Provide the (X, Y) coordinate of the cell's center where the given text is located.  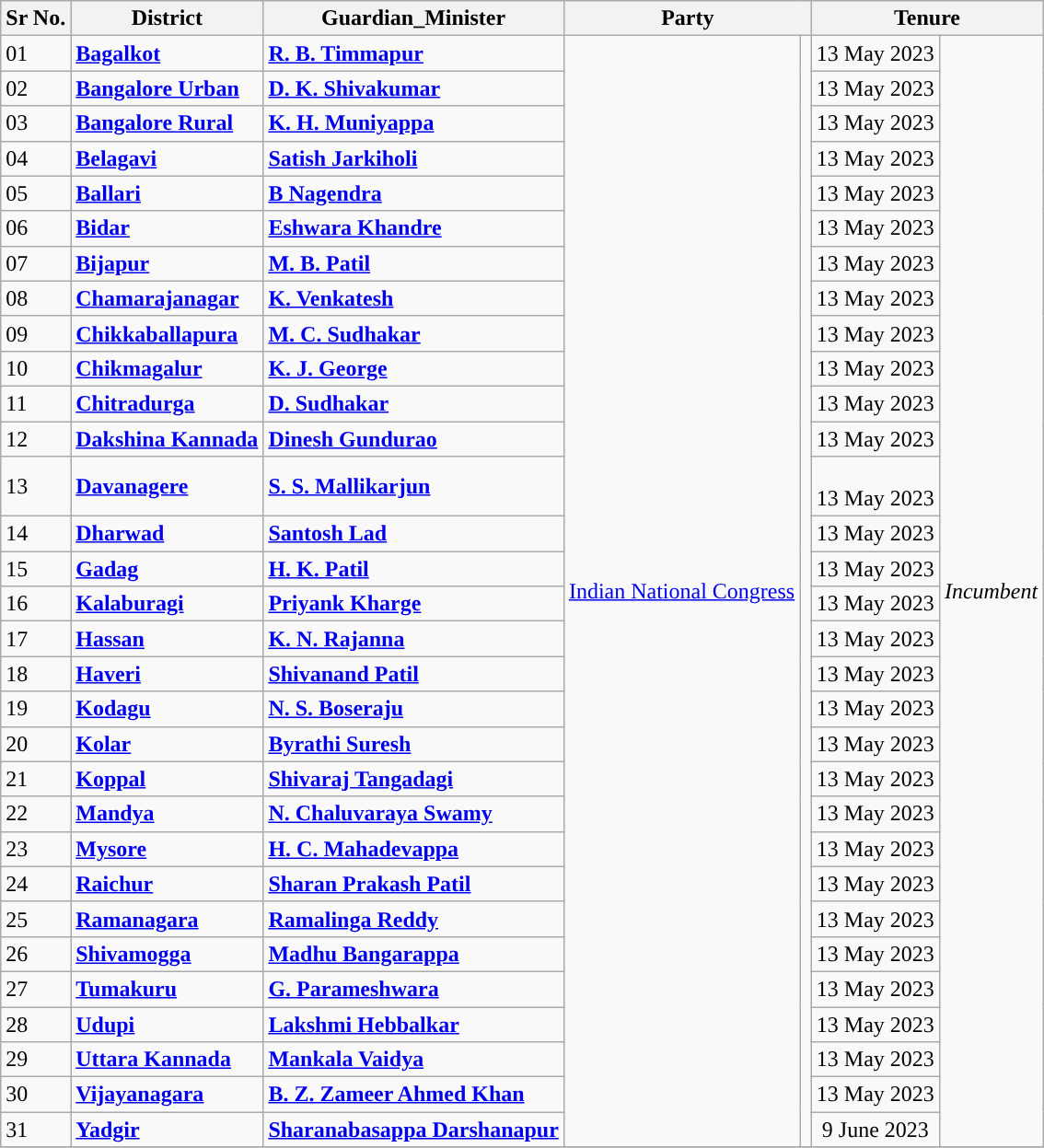
Sr No. (36, 18)
Yadgir (168, 1130)
05 (36, 193)
13 (36, 486)
Belagavi (168, 158)
29 (36, 1060)
Eshwara Khandre (414, 228)
Kalaburagi (168, 604)
Sharan Prakash Patil (414, 884)
Chikmagalur (168, 368)
Indian National Congress (681, 591)
Mandya (168, 814)
B. Z. Zameer Ahmed Khan (414, 1095)
Vijayanagara (168, 1095)
K. H. Muniyappa (414, 123)
Bidar (168, 228)
K. N. Rajanna (414, 639)
Madhu Bangarappa (414, 954)
Udupi (168, 1025)
28 (36, 1025)
H. C. Mahadevappa (414, 849)
Byrathi Suresh (414, 744)
04 (36, 158)
Ramalinga Reddy (414, 919)
02 (36, 88)
Raichur (168, 884)
10 (36, 368)
Party (687, 18)
B Nagendra (414, 193)
Hassan (168, 639)
12 (36, 439)
30 (36, 1095)
D. Sudhakar (414, 403)
21 (36, 779)
24 (36, 884)
Santosh Lad (414, 534)
Bagalkot (168, 53)
20 (36, 744)
03 (36, 123)
Tenure (926, 18)
Mankala Vaidya (414, 1060)
Bangalore Urban (168, 88)
Chikkaballapura (168, 333)
Chamarajanagar (168, 298)
Ramanagara (168, 919)
N. Chaluvaraya Swamy (414, 814)
M. B. Patil (414, 263)
16 (36, 604)
Incumbent (991, 591)
Dakshina Kannada (168, 439)
S. S. Mallikarjun (414, 486)
09 (36, 333)
Dharwad (168, 534)
22 (36, 814)
Bangalore Rural (168, 123)
Shivamogga (168, 954)
27 (36, 989)
K. Venkatesh (414, 298)
19 (36, 709)
01 (36, 53)
07 (36, 263)
Tumakuru (168, 989)
9 June 2023 (875, 1130)
Satish Jarkiholi (414, 158)
Davanagere (168, 486)
18 (36, 674)
Haveri (168, 674)
11 (36, 403)
H. K. Patil (414, 569)
N. S. Boseraju (414, 709)
23 (36, 849)
06 (36, 228)
08 (36, 298)
Sharanabasappa Darshanapur (414, 1130)
Shivaraj Tangadagi (414, 779)
Kodagu (168, 709)
K. J. George (414, 368)
D. K. Shivakumar (414, 88)
R. B. Timmapur (414, 53)
Koppal (168, 779)
Uttara Kannada (168, 1060)
25 (36, 919)
G. Parameshwara (414, 989)
14 (36, 534)
Bijapur (168, 263)
Ballari (168, 193)
Shivanand Patil (414, 674)
Lakshmi Hebbalkar (414, 1025)
Guardian_Minister (414, 18)
17 (36, 639)
Priyank Kharge (414, 604)
31 (36, 1130)
26 (36, 954)
Gadag (168, 569)
Kolar (168, 744)
Mysore (168, 849)
Chitradurga (168, 403)
15 (36, 569)
District (168, 18)
M. C. Sudhakar (414, 333)
Dinesh Gundurao (414, 439)
